Extract the (x, y) coordinate from the center of the cell holding the provided text.  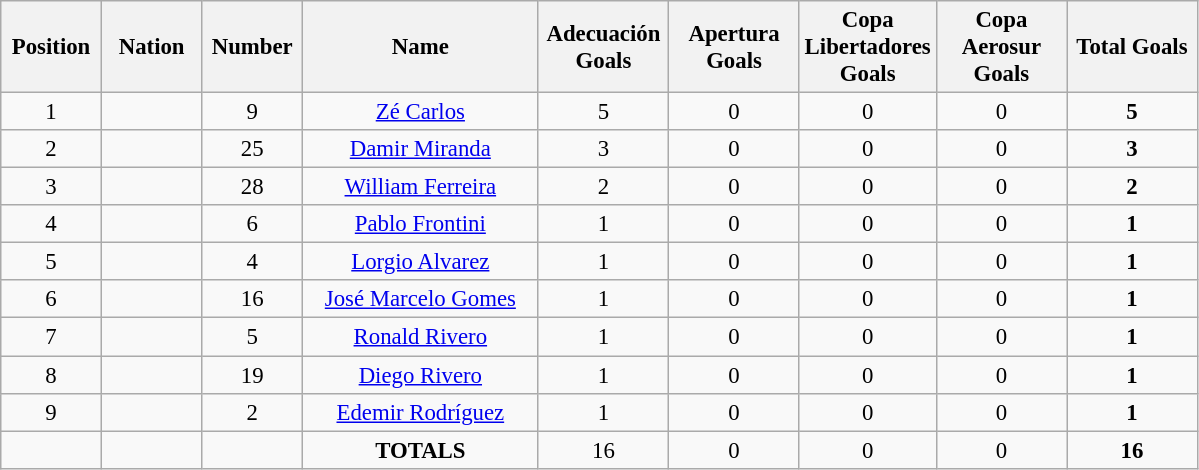
Zé Carlos (421, 112)
Nation (152, 47)
Total Goals (1132, 47)
Pablo Frontini (421, 224)
7 (52, 337)
William Ferreira (421, 187)
Damir Miranda (421, 149)
TOTALS (421, 450)
Copa Libertadores Goals (868, 47)
Position (52, 47)
José Marcelo Gomes (421, 299)
Name (421, 47)
Adecuación Goals (604, 47)
Copa Aerosur Goals (1002, 47)
28 (252, 187)
Diego Rivero (421, 375)
25 (252, 149)
19 (252, 375)
8 (52, 375)
Apertura Goals (734, 47)
Ronald Rivero (421, 337)
Number (252, 47)
Lorgio Alvarez (421, 262)
Edemir Rodríguez (421, 412)
